Return the (x, y) coordinate for the center point of the cell that contains the specified text.  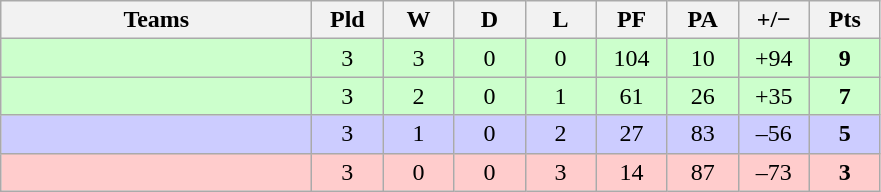
L (560, 20)
+94 (774, 58)
–56 (774, 134)
61 (632, 96)
Pld (348, 20)
14 (632, 172)
Pts (844, 20)
+35 (774, 96)
10 (702, 58)
+/− (774, 20)
83 (702, 134)
5 (844, 134)
87 (702, 172)
Teams (156, 20)
PF (632, 20)
PA (702, 20)
D (490, 20)
7 (844, 96)
27 (632, 134)
26 (702, 96)
104 (632, 58)
W (418, 20)
9 (844, 58)
–73 (774, 172)
